Locate the cell with the specified text and output its (X, Y) center coordinate. 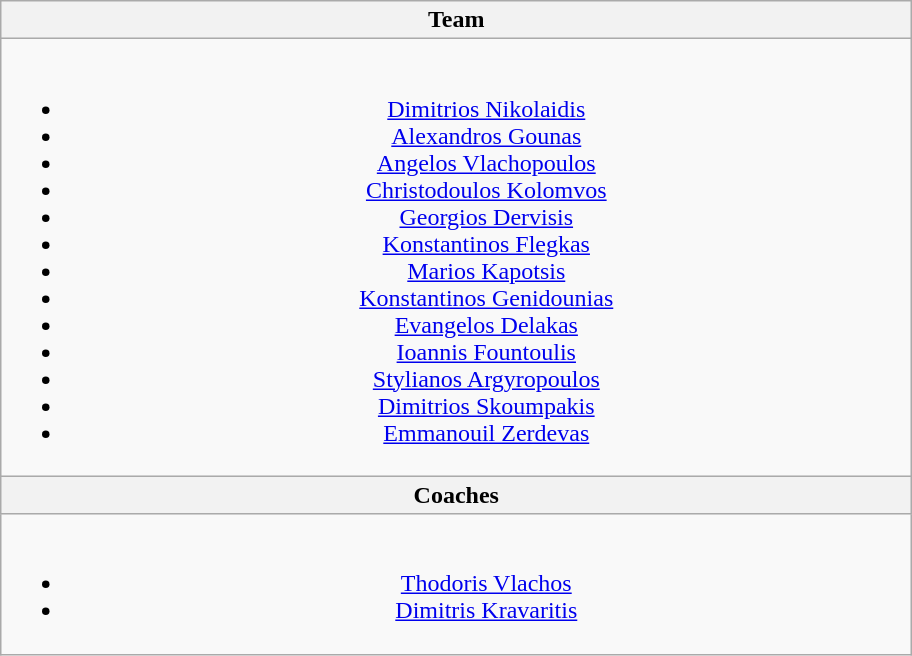
Team (456, 20)
Coaches (456, 495)
Thodoris Vlachos Dimitris Kravaritis (456, 584)
